Determine the [x, y] coordinate at the center of the cell enclosing the given text.  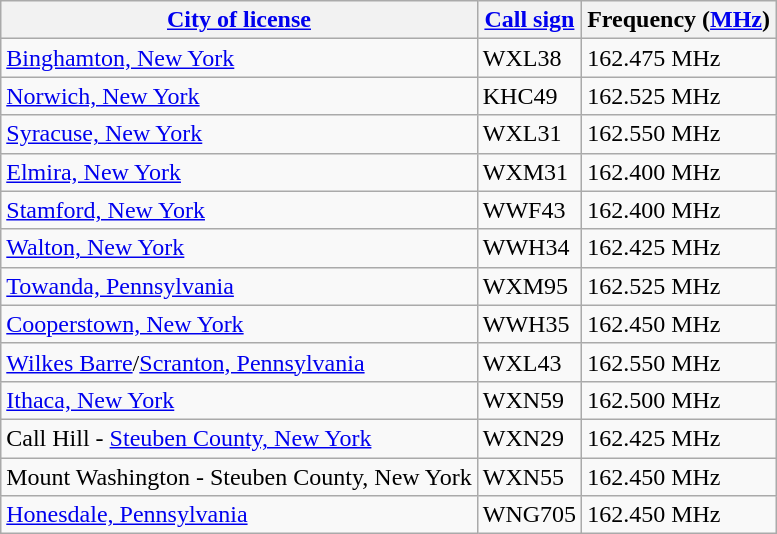
Norwich, New York [239, 96]
Wilkes Barre/Scranton, Pennsylvania [239, 362]
WXM95 [529, 286]
WXN55 [529, 477]
Elmira, New York [239, 172]
Cooperstown, New York [239, 324]
WXL38 [529, 58]
Call sign [529, 20]
Call Hill - Steuben County, New York [239, 438]
162.475 MHz [679, 58]
KHC49 [529, 96]
WWF43 [529, 210]
WXL43 [529, 362]
162.500 MHz [679, 400]
WNG705 [529, 515]
WXN29 [529, 438]
Syracuse, New York [239, 134]
Ithaca, New York [239, 400]
WWH35 [529, 324]
Frequency (MHz) [679, 20]
Honesdale, Pennsylvania [239, 515]
WWH34 [529, 248]
WXM31 [529, 172]
City of license [239, 20]
Stamford, New York [239, 210]
Walton, New York [239, 248]
Towanda, Pennsylvania [239, 286]
Binghamton, New York [239, 58]
WXN59 [529, 400]
Mount Washington - Steuben County, New York [239, 477]
WXL31 [529, 134]
